Find where the given text appears and provide that cell's center as [x, y] coordinate. 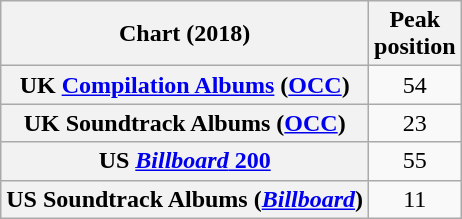
US Soundtrack Albums (Billboard) [185, 199]
Chart (2018) [185, 34]
11 [415, 199]
UK Compilation Albums (OCC) [185, 85]
54 [415, 85]
Peakposition [415, 34]
23 [415, 123]
UK Soundtrack Albums (OCC) [185, 123]
55 [415, 161]
US Billboard 200 [185, 161]
